Provide the (x, y) coordinate of the cell's center where the given text is located.  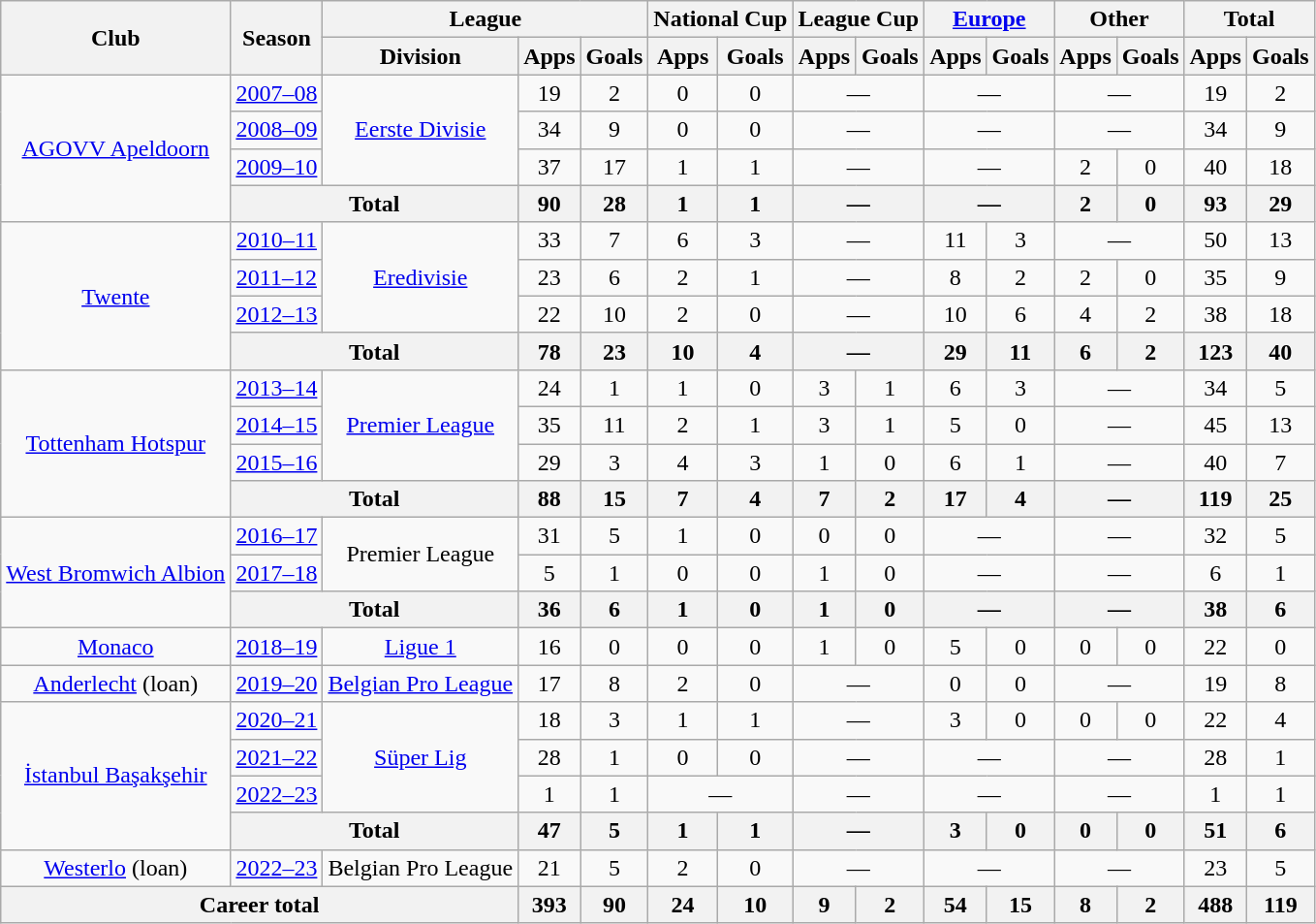
31 (549, 536)
2021–22 (277, 757)
123 (1215, 351)
36 (549, 610)
League (486, 19)
2011–12 (277, 277)
İstanbul Başakşehir (116, 776)
2018–19 (277, 647)
Season (277, 38)
Division (421, 56)
393 (549, 905)
488 (1215, 905)
Europe (989, 19)
33 (549, 240)
West Bromwich Albion (116, 573)
2012–13 (277, 314)
54 (956, 905)
Club (116, 38)
Ligue 1 (421, 647)
2020–21 (277, 720)
Career total (260, 905)
45 (1215, 425)
2015–16 (277, 462)
2019–20 (277, 684)
Other (1119, 19)
AGOVV Apeldoorn (116, 148)
League Cup (859, 19)
Westerlo (loan) (116, 868)
Anderlecht (loan) (116, 684)
78 (549, 351)
2014–15 (277, 425)
2009–10 (277, 167)
National Cup (721, 19)
47 (549, 831)
Monaco (116, 647)
2017–18 (277, 573)
Eerste Divisie (421, 130)
37 (549, 167)
88 (549, 499)
Tottenham Hotspur (116, 443)
2016–17 (277, 536)
25 (1280, 499)
50 (1215, 240)
2013–14 (277, 388)
Twente (116, 296)
2008–09 (277, 130)
Süper Lig (421, 757)
Eredivisie (421, 277)
51 (1215, 831)
2007–08 (277, 93)
21 (549, 868)
93 (1215, 204)
2010–11 (277, 240)
32 (1215, 536)
16 (549, 647)
